For the text-containing cell, return its midpoint in (X, Y) coordinate format. 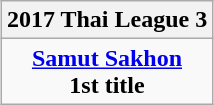
Samut Sakhon1st title (106, 72)
2017 Thai League 3 (106, 20)
